Output the (x, y) coordinate of the center of the cell containing the given text.  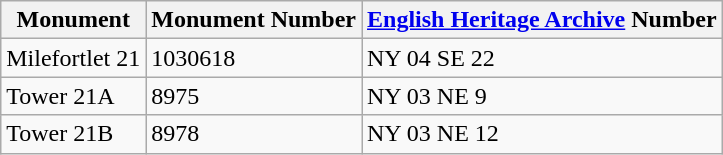
Monument Number (254, 20)
NY 03 NE 9 (542, 96)
English Heritage Archive Number (542, 20)
1030618 (254, 58)
8978 (254, 134)
Tower 21A (74, 96)
Tower 21B (74, 134)
Monument (74, 20)
8975 (254, 96)
NY 04 SE 22 (542, 58)
Milefortlet 21 (74, 58)
NY 03 NE 12 (542, 134)
